Return [x, y] of the center of cell containing provided text 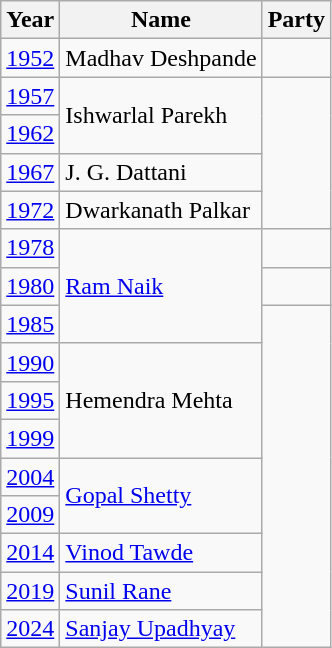
Gopal Shetty [161, 496]
Party [296, 20]
1978 [30, 248]
2019 [30, 591]
Madhav Deshpande [161, 58]
1972 [30, 210]
Ishwarlal Parekh [161, 115]
1967 [30, 172]
Hemendra Mehta [161, 400]
1952 [30, 58]
Sunil Rane [161, 591]
Name [161, 20]
1957 [30, 96]
2024 [30, 629]
2004 [30, 477]
1985 [30, 324]
1980 [30, 286]
Ram Naik [161, 286]
2014 [30, 553]
Year [30, 20]
1962 [30, 134]
Vinod Tawde [161, 553]
1990 [30, 362]
J. G. Dattani [161, 172]
2009 [30, 515]
Dwarkanath Palkar [161, 210]
1999 [30, 438]
Sanjay Upadhyay [161, 629]
1995 [30, 400]
